Find where the given text appears and provide that cell's center as (x, y) coordinate. 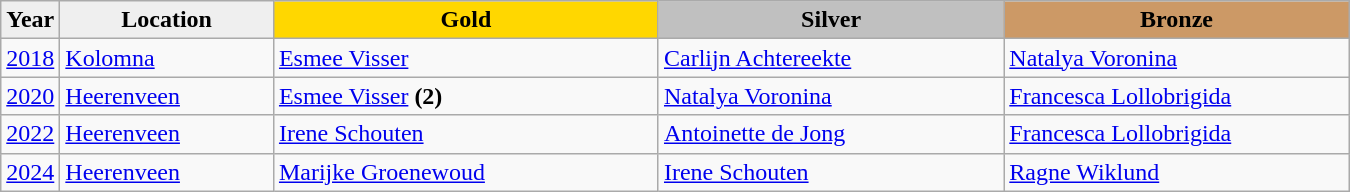
Esmee Visser (2) (466, 96)
Marijke Groenewoud (466, 172)
Ragne Wiklund (1176, 172)
2022 (30, 134)
Esmee Visser (466, 58)
Kolomna (167, 58)
Silver (830, 20)
Bronze (1176, 20)
Gold (466, 20)
2020 (30, 96)
Location (167, 20)
2018 (30, 58)
Antoinette de Jong (830, 134)
Year (30, 20)
Carlijn Achtereekte (830, 58)
2024 (30, 172)
